Capture the cell that displays the provided text and extract its (X, Y) central coordinate. 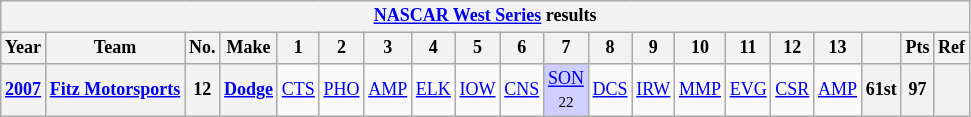
61st (881, 90)
5 (478, 48)
Team (114, 48)
CTS (298, 90)
Make (249, 48)
Fitz Motorsports (114, 90)
6 (522, 48)
10 (700, 48)
13 (838, 48)
PHO (342, 90)
SON22 (566, 90)
7 (566, 48)
EVG (748, 90)
97 (918, 90)
2 (342, 48)
8 (610, 48)
11 (748, 48)
IOW (478, 90)
CSR (792, 90)
Dodge (249, 90)
MMP (700, 90)
IRW (654, 90)
1 (298, 48)
DCS (610, 90)
Year (24, 48)
NASCAR West Series results (486, 16)
Pts (918, 48)
3 (388, 48)
9 (654, 48)
Ref (952, 48)
2007 (24, 90)
4 (434, 48)
ELK (434, 90)
CNS (522, 90)
No. (202, 48)
